Pinpoint the cell where the given text exists, returning its [x, y] midpoint coordinate. 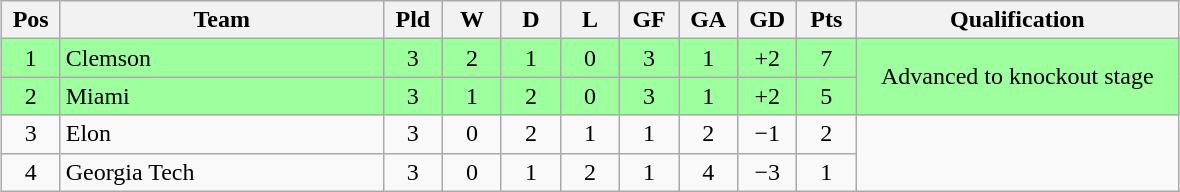
D [530, 20]
7 [826, 58]
Pos [30, 20]
Miami [222, 96]
−3 [768, 172]
Clemson [222, 58]
GD [768, 20]
GA [708, 20]
Pts [826, 20]
5 [826, 96]
Qualification [1018, 20]
L [590, 20]
W [472, 20]
Elon [222, 134]
Team [222, 20]
−1 [768, 134]
Georgia Tech [222, 172]
Pld [412, 20]
GF [650, 20]
Advanced to knockout stage [1018, 77]
